Scan for the cell matching the given text and deliver its (X, Y) coordinate at center. 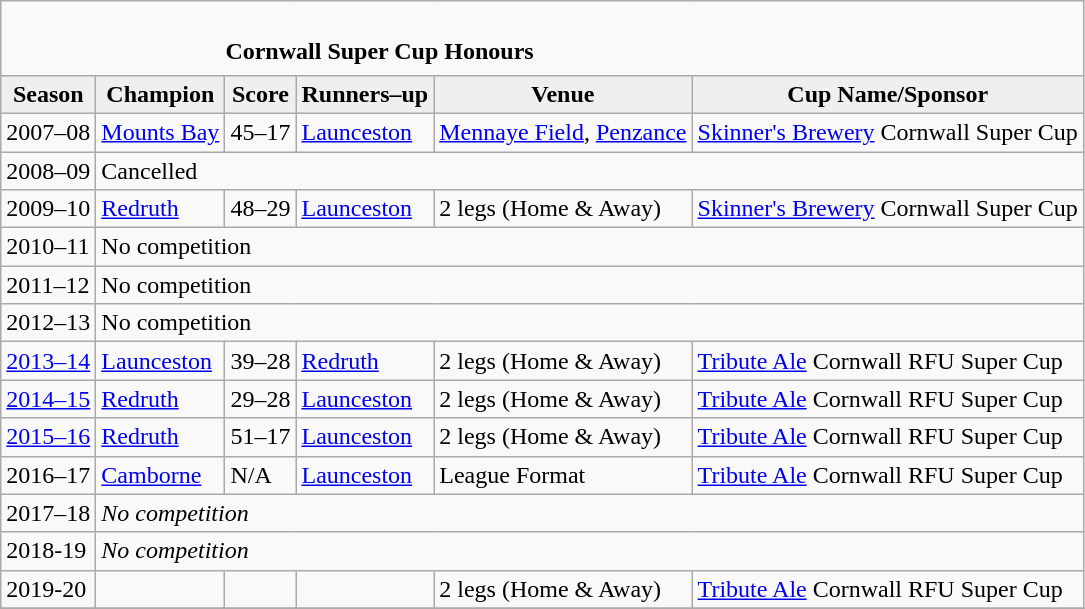
2010–11 (48, 247)
Runners–up (365, 94)
39–28 (260, 361)
Mennaye Field, Penzance (563, 132)
2017–18 (48, 513)
Champion (160, 94)
51–17 (260, 437)
2009–10 (48, 209)
2011–12 (48, 285)
Cancelled (590, 171)
Venue (563, 94)
2014–15 (48, 399)
2019-20 (48, 589)
2015–16 (48, 437)
48–29 (260, 209)
Season (48, 94)
Cup Name/Sponsor (888, 94)
2008–09 (48, 171)
2007–08 (48, 132)
2012–13 (48, 323)
Mounts Bay (160, 132)
League Format (563, 475)
2013–14 (48, 361)
45–17 (260, 132)
2016–17 (48, 475)
2018-19 (48, 551)
Score (260, 94)
29–28 (260, 399)
Camborne (160, 475)
N/A (260, 475)
